Search for the cell housing the specified text and yield its (X, Y) center coordinate. 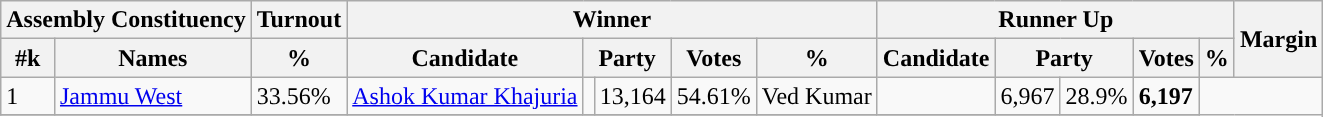
Runner Up (1056, 20)
13,164 (632, 96)
6,967 (1028, 96)
Jammu West (152, 96)
Names (152, 58)
33.56% (299, 96)
#k (28, 58)
1 (28, 96)
6,197 (1166, 96)
Ashok Kumar Khajuria (465, 96)
Winner (612, 20)
28.9% (1096, 96)
54.61% (714, 96)
Margin (1278, 39)
Assembly Constituency (126, 20)
Ved Kumar (816, 96)
Turnout (299, 20)
